Pinpoint the cell where the given text exists, returning its (X, Y) midpoint coordinate. 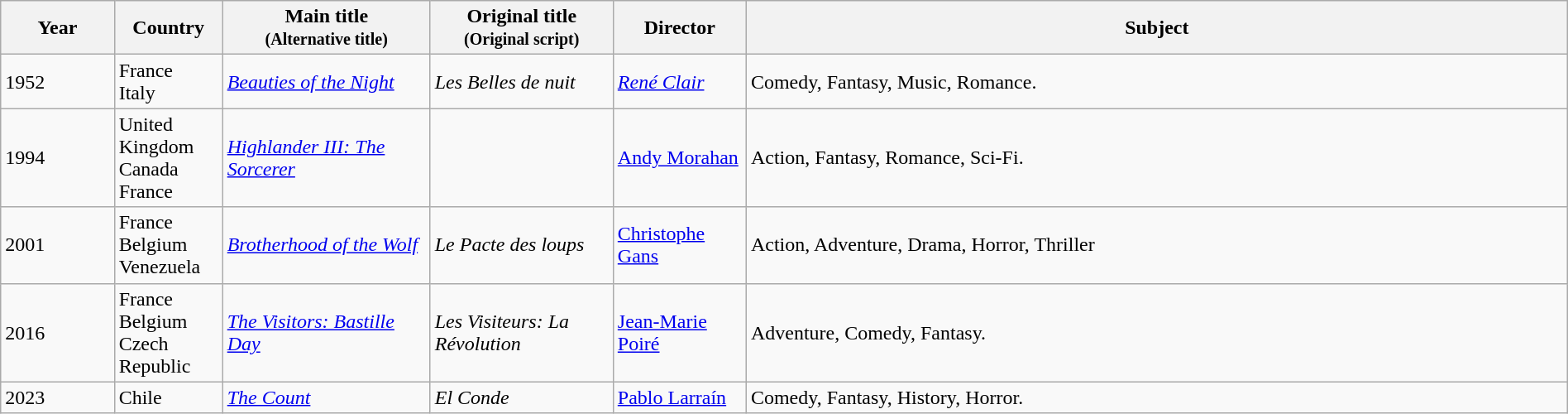
Original title(Original script) (521, 28)
FranceItaly (169, 81)
2023 (58, 397)
United KingdomCanadaFrance (169, 157)
Les Belles de nuit (521, 81)
2016 (58, 333)
Pablo Larraín (680, 397)
Year (58, 28)
El Conde (521, 397)
1994 (58, 157)
The Count (326, 397)
Adventure, Comedy, Fantasy. (1156, 333)
Andy Morahan (680, 157)
Les Visiteurs: La Révolution (521, 333)
Jean-Marie Poiré (680, 333)
FranceBelgiumCzech Republic (169, 333)
Action, Fantasy, Romance, Sci-Fi. (1156, 157)
Brotherhood of the Wolf (326, 245)
Comedy, Fantasy, History, Horror. (1156, 397)
Subject (1156, 28)
Action, Adventure, Drama, Horror, Thriller (1156, 245)
Comedy, Fantasy, Music, Romance. (1156, 81)
Director (680, 28)
2001 (58, 245)
Main title(Alternative title) (326, 28)
Chile (169, 397)
FranceBelgiumVenezuela (169, 245)
Beauties of the Night (326, 81)
1952 (58, 81)
The Visitors: Bastille Day (326, 333)
Le Pacte des loups (521, 245)
Highlander III: The Sorcerer (326, 157)
Christophe Gans (680, 245)
Country (169, 28)
René Clair (680, 81)
